Find where the given text appears and provide that cell's center as [X, Y] coordinate. 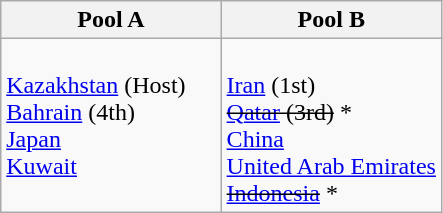
Iran (1st) Qatar (3rd) * China United Arab Emirates Indonesia * [331, 126]
Pool B [331, 20]
Pool A [111, 20]
Kazakhstan (Host) Bahrain (4th) Japan Kuwait [111, 126]
